Identify which cell holds the provided text, then report its [X, Y] central coordinate. 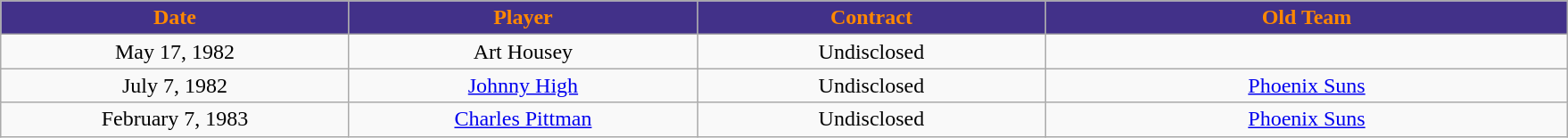
Art Housey [523, 52]
Contract [871, 18]
February 7, 1983 [175, 119]
Johnny High [523, 85]
May 17, 1982 [175, 52]
Charles Pittman [523, 119]
Player [523, 18]
July 7, 1982 [175, 85]
Old Team [1307, 18]
Date [175, 18]
